Output the (x, y) coordinate of the center of the cell containing the given text.  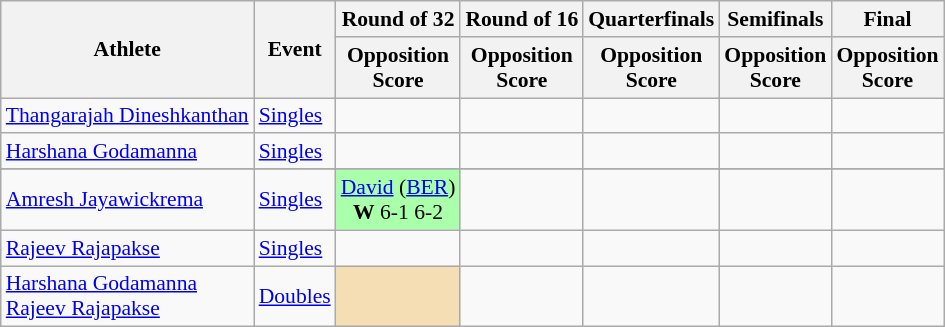
Round of 16 (522, 19)
David (BER)W 6-1 6-2 (398, 200)
Harshana GodamannaRajeev Rajapakse (128, 296)
Doubles (295, 296)
Rajeev Rajapakse (128, 248)
Semifinals (775, 19)
Final (887, 19)
Amresh Jayawickrema (128, 200)
Thangarajah Dineshkanthan (128, 116)
Event (295, 50)
Athlete (128, 50)
Round of 32 (398, 19)
Quarterfinals (651, 19)
Harshana Godamanna (128, 152)
